Provide the [X, Y] coordinate of the cell's center where the given text is located.  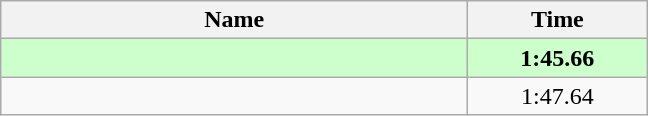
Time [558, 20]
1:47.64 [558, 96]
Name [234, 20]
1:45.66 [558, 58]
